Capture the cell that displays the provided text and extract its [x, y] central coordinate. 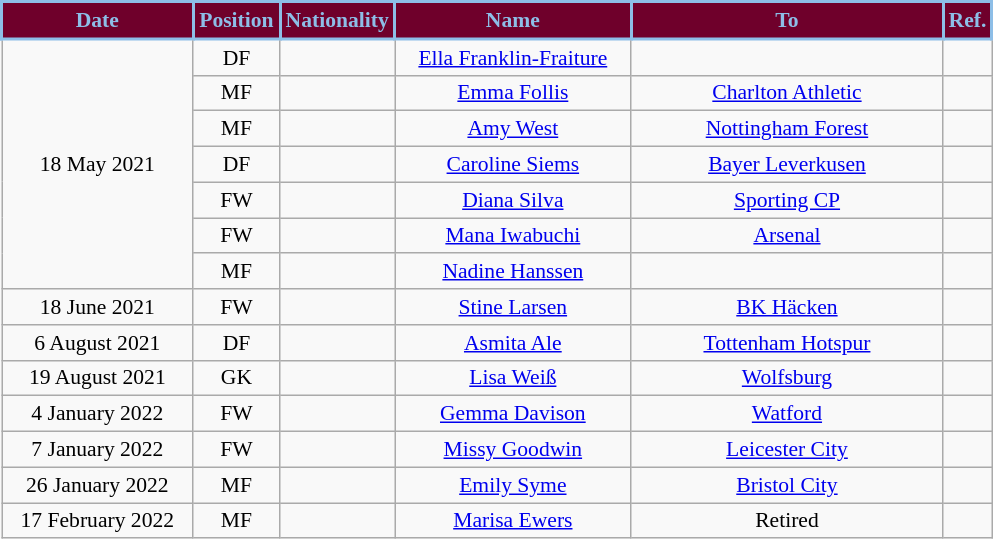
Stine Larsen [514, 307]
19 August 2021 [98, 378]
Nationality [338, 20]
Emma Follis [514, 93]
Bayer Leverkusen [787, 165]
Marisa Ewers [514, 521]
Amy West [514, 129]
17 February 2022 [98, 521]
GK [236, 378]
Diana Silva [514, 200]
BK Häcken [787, 307]
Caroline Siems [514, 165]
Leicester City [787, 450]
Arsenal [787, 236]
Name [514, 20]
Wolfsburg [787, 378]
Ella Franklin-Fraiture [514, 57]
Ref. [968, 20]
Mana Iwabuchi [514, 236]
Watford [787, 414]
Asmita Ale [514, 343]
Date [98, 20]
4 January 2022 [98, 414]
Sporting CP [787, 200]
Charlton Athletic [787, 93]
18 May 2021 [98, 164]
To [787, 20]
7 January 2022 [98, 450]
Bristol City [787, 485]
Emily Syme [514, 485]
Lisa Weiß [514, 378]
Missy Goodwin [514, 450]
26 January 2022 [98, 485]
Tottenham Hotspur [787, 343]
Gemma Davison [514, 414]
Position [236, 20]
Retired [787, 521]
Nadine Hanssen [514, 272]
6 August 2021 [98, 343]
18 June 2021 [98, 307]
Nottingham Forest [787, 129]
